Output the (x, y) coordinate of the center of the cell containing the given text.  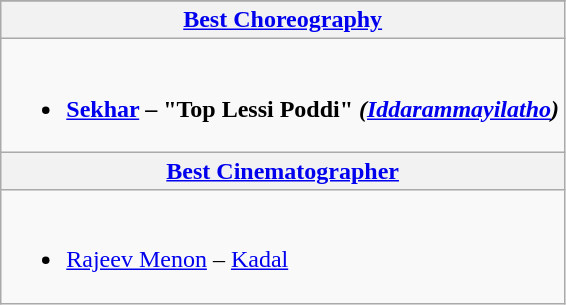
Best Cinematographer (283, 171)
Best Choreography (283, 20)
Rajeev Menon – Kadal (283, 246)
Sekhar – "Top Lessi Poddi" (Iddarammayilatho) (283, 96)
